Extract the [X, Y] coordinate from the center of the cell holding the provided text.  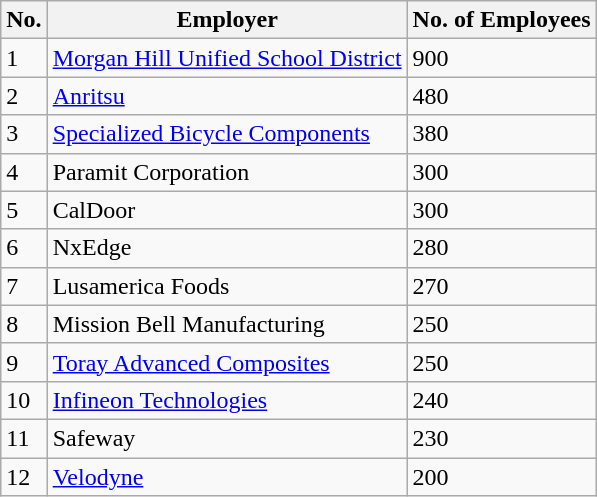
5 [24, 210]
280 [502, 248]
Morgan Hill Unified School District [227, 58]
Employer [227, 20]
Anritsu [227, 96]
230 [502, 438]
Mission Bell Manufacturing [227, 324]
8 [24, 324]
Specialized Bicycle Components [227, 134]
1 [24, 58]
10 [24, 400]
380 [502, 134]
Safeway [227, 438]
200 [502, 477]
No. [24, 20]
2 [24, 96]
Velodyne [227, 477]
480 [502, 96]
4 [24, 172]
3 [24, 134]
9 [24, 362]
240 [502, 400]
No. of Employees [502, 20]
11 [24, 438]
900 [502, 58]
CalDoor [227, 210]
Toray Advanced Composites [227, 362]
12 [24, 477]
NxEdge [227, 248]
7 [24, 286]
Lusamerica Foods [227, 286]
Infineon Technologies [227, 400]
270 [502, 286]
6 [24, 248]
Paramit Corporation [227, 172]
